Identify which cell holds the provided text, then report its [x, y] central coordinate. 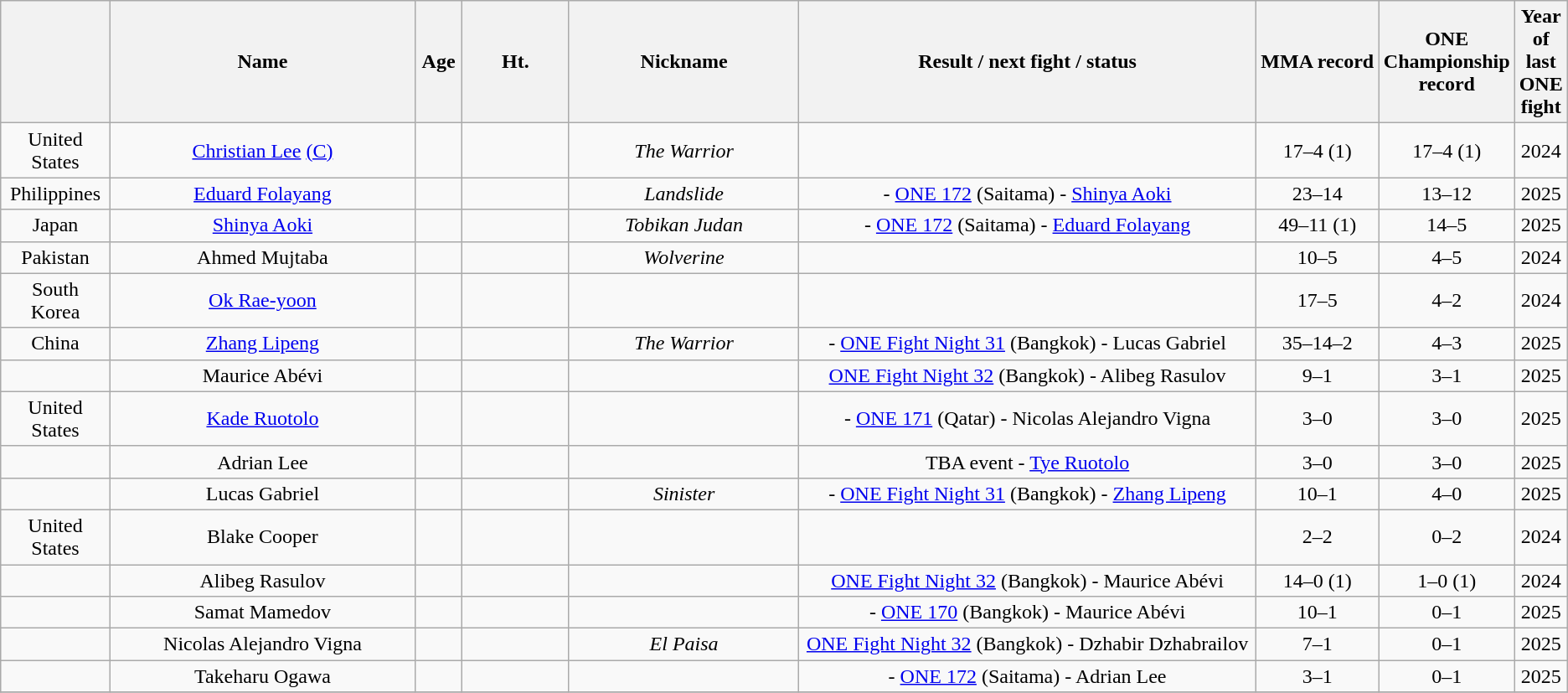
9–1 [1317, 375]
13–12 [1447, 194]
Year of last ONE fight [1541, 62]
Ok Rae-yoon [262, 300]
4–3 [1447, 344]
4–2 [1447, 300]
1–0 (1) [1447, 581]
- ONE 172 (Saitama) - Adrian Lee [1027, 676]
Sinister [683, 494]
ONE Fight Night 32 (Bangkok) - Dzhabir Dzhabrailov [1027, 644]
- ONE Fight Night 31 (Bangkok) - Lucas Gabriel [1027, 344]
Wolverine [683, 257]
Shinya Aoki [262, 225]
35–14–2 [1317, 344]
Name [262, 62]
Christian Lee (C) [262, 151]
Maurice Abévi [262, 375]
Nickname [683, 62]
Tobikan Judan [683, 225]
MMA record [1317, 62]
- ONE 172 (Saitama) - Eduard Folayang [1027, 225]
- ONE Fight Night 31 (Bangkok) - Zhang Lipeng [1027, 494]
14–0 (1) [1317, 581]
Pakistan [55, 257]
Philippines [55, 194]
0–2 [1447, 536]
- ONE 170 (Bangkok) - Maurice Abévi [1027, 613]
4–5 [1447, 257]
- ONE 172 (Saitama) - Shinya Aoki [1027, 194]
10–5 [1317, 257]
49–11 (1) [1317, 225]
ONE Fight Night 32 (Bangkok) - Alibeg Rasulov [1027, 375]
Zhang Lipeng [262, 344]
El Paisa [683, 644]
Result / next fight / status [1027, 62]
Samat Mamedov [262, 613]
Adrian Lee [262, 462]
Age [439, 62]
Nicolas Alejandro Vigna [262, 644]
- ONE 171 (Qatar) - Nicolas Alejandro Vigna [1027, 419]
17–5 [1317, 300]
2–2 [1317, 536]
Lucas Gabriel [262, 494]
Eduard Folayang [262, 194]
Japan [55, 225]
Alibeg Rasulov [262, 581]
Ht. [516, 62]
23–14 [1317, 194]
14–5 [1447, 225]
Kade Ruotolo [262, 419]
4–0 [1447, 494]
Landslide [683, 194]
China [55, 344]
Blake Cooper [262, 536]
Ahmed Mujtaba [262, 257]
7–1 [1317, 644]
South Korea [55, 300]
ONE Fight Night 32 (Bangkok) - Maurice Abévi [1027, 581]
TBA event - Tye Ruotolo [1027, 462]
ONE Championship record [1447, 62]
Takeharu Ogawa [262, 676]
